For the text-containing cell, return its midpoint in (x, y) coordinate format. 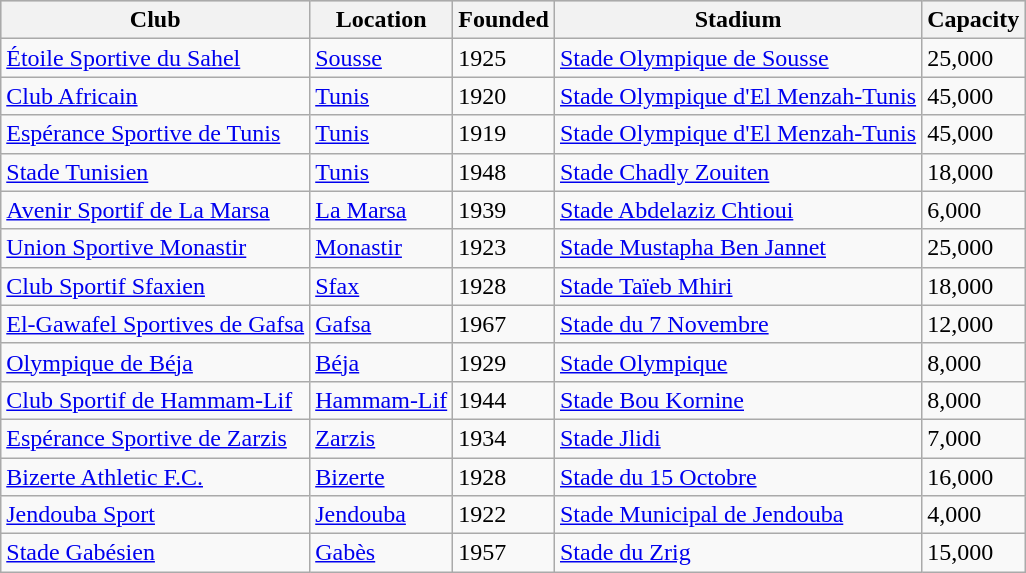
1920 (504, 96)
Stade Olympique (738, 362)
Stade Gabésien (156, 553)
Stade Abdelaziz Chtioui (738, 210)
Location (382, 20)
1929 (504, 362)
Stade du Zrig (738, 553)
Gafsa (382, 324)
Espérance Sportive de Tunis (156, 134)
Stadium (738, 20)
Hammam-Lif (382, 400)
Espérance Sportive de Zarzis (156, 438)
1948 (504, 172)
4,000 (974, 515)
Stade Tunisien (156, 172)
La Marsa (382, 210)
Capacity (974, 20)
1925 (504, 58)
6,000 (974, 210)
7,000 (974, 438)
Avenir Sportif de La Marsa (156, 210)
Gabès (382, 553)
16,000 (974, 477)
Stade Bou Kornine (738, 400)
1934 (504, 438)
Stade Olympique de Sousse (738, 58)
Bizerte Athletic F.C. (156, 477)
Club Africain (156, 96)
Sousse (382, 58)
El-Gawafel Sportives de Gafsa (156, 324)
1922 (504, 515)
1967 (504, 324)
Stade du 7 Novembre (738, 324)
Founded (504, 20)
Béja (382, 362)
Club Sportif de Hammam-Lif (156, 400)
Jendouba (382, 515)
Union Sportive Monastir (156, 248)
Monastir (382, 248)
Stade du 15 Octobre (738, 477)
Olympique de Béja (156, 362)
1944 (504, 400)
15,000 (974, 553)
Stade Mustapha Ben Jannet (738, 248)
1957 (504, 553)
Sfax (382, 286)
Stade Chadly Zouiten (738, 172)
Stade Municipal de Jendouba (738, 515)
1939 (504, 210)
Stade Taïeb Mhiri (738, 286)
1923 (504, 248)
Bizerte (382, 477)
Étoile Sportive du Sahel (156, 58)
Club Sportif Sfaxien (156, 286)
12,000 (974, 324)
Stade Jlidi (738, 438)
1919 (504, 134)
Jendouba Sport (156, 515)
Zarzis (382, 438)
Club (156, 20)
